Return [X, Y] of the center of cell containing provided text 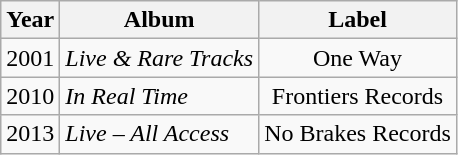
Year [30, 20]
2013 [30, 134]
Album [160, 20]
Frontiers Records [358, 96]
One Way [358, 58]
2010 [30, 96]
2001 [30, 58]
In Real Time [160, 96]
Live & Rare Tracks [160, 58]
Live – All Access [160, 134]
Label [358, 20]
No Brakes Records [358, 134]
